Scan for the cell matching the given text and deliver its [X, Y] coordinate at center. 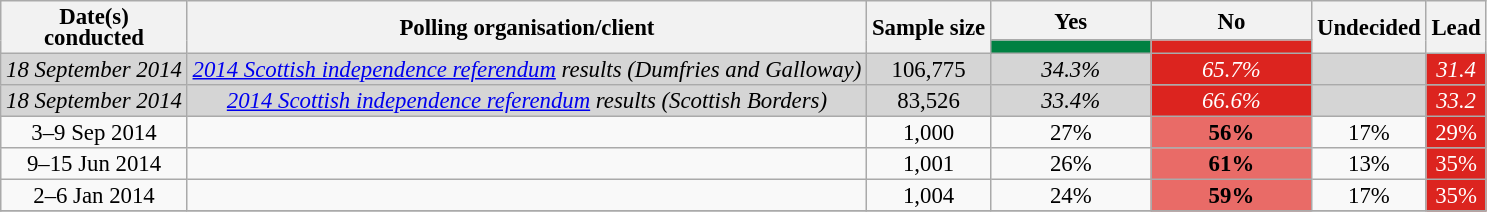
Yes [1070, 20]
61% [1232, 164]
2014 Scottish independence referendum results (Dumfries and Galloway) [526, 70]
26% [1070, 164]
66.6% [1232, 101]
33.4% [1070, 101]
33.2 [1456, 101]
Date(s)conducted [94, 28]
3–9 Sep 2014 [94, 133]
59% [1232, 196]
31.4 [1456, 70]
No [1232, 20]
Lead [1456, 28]
1,001 [929, 164]
1,000 [929, 133]
9–15 Jun 2014 [94, 164]
2–6 Jan 2014 [94, 196]
Undecided [1369, 28]
24% [1070, 196]
29% [1456, 133]
Polling organisation/client [526, 28]
34.3% [1070, 70]
106,775 [929, 70]
83,526 [929, 101]
56% [1232, 133]
65.7% [1232, 70]
13% [1369, 164]
Sample size [929, 28]
2014 Scottish independence referendum results (Scottish Borders) [526, 101]
27% [1070, 133]
1,004 [929, 196]
